Pinpoint the cell where the given text exists, returning its (X, Y) midpoint coordinate. 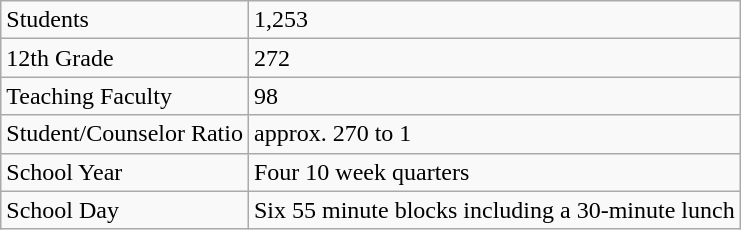
12th Grade (125, 58)
1,253 (494, 20)
School Day (125, 210)
Students (125, 20)
98 (494, 96)
School Year (125, 172)
Student/Counselor Ratio (125, 134)
Four 10 week quarters (494, 172)
Teaching Faculty (125, 96)
approx. 270 to 1 (494, 134)
Six 55 minute blocks including a 30-minute lunch (494, 210)
272 (494, 58)
